Search for the cell housing the specified text and yield its [x, y] center coordinate. 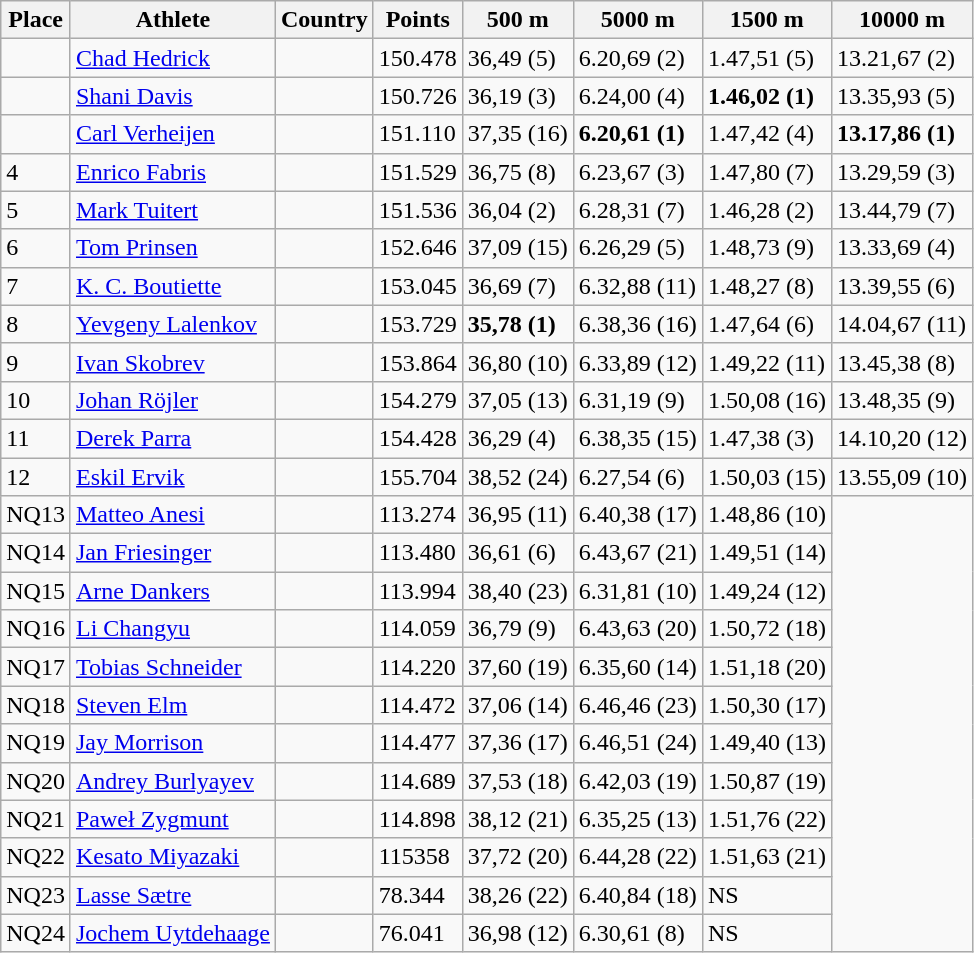
Chad Hedrick [172, 58]
114.220 [418, 667]
1.51,18 (20) [766, 667]
78.344 [418, 895]
6.31,81 (10) [638, 591]
10 [36, 400]
6.27,54 (6) [638, 477]
Andrey Burlyayev [172, 781]
6.24,00 (4) [638, 96]
Points [418, 20]
13.39,55 (6) [902, 286]
153.729 [418, 324]
37,72 (20) [518, 857]
K. C. Boutiette [172, 286]
Johan Röjler [172, 400]
37,06 (14) [518, 705]
13.17,86 (1) [902, 134]
NQ21 [36, 819]
1500 m [766, 20]
151.110 [418, 134]
6.44,28 (22) [638, 857]
Kesato Miyazaki [172, 857]
37,05 (13) [518, 400]
113.480 [418, 553]
37,36 (17) [518, 743]
4 [36, 172]
37,09 (15) [518, 248]
NQ19 [36, 743]
115358 [418, 857]
Country [324, 20]
6.40,38 (17) [638, 515]
38,52 (24) [518, 477]
153.864 [418, 362]
Enrico Fabris [172, 172]
Jochem Uytdehaage [172, 933]
150.478 [418, 58]
6.32,88 (11) [638, 286]
1.47,51 (5) [766, 58]
38,26 (22) [518, 895]
NQ20 [36, 781]
36,04 (2) [518, 210]
Paweł Zygmunt [172, 819]
6.38,36 (16) [638, 324]
7 [36, 286]
500 m [518, 20]
6.33,89 (12) [638, 362]
Matteo Anesi [172, 515]
13.29,59 (3) [902, 172]
155.704 [418, 477]
NQ24 [36, 933]
35,78 (1) [518, 324]
36,19 (3) [518, 96]
36,80 (10) [518, 362]
Arne Dankers [172, 591]
NQ13 [36, 515]
14.10,20 (12) [902, 438]
38,12 (21) [518, 819]
6.23,67 (3) [638, 172]
114.472 [418, 705]
1.46,28 (2) [766, 210]
8 [36, 324]
6.46,51 (24) [638, 743]
Jan Friesinger [172, 553]
1.50,03 (15) [766, 477]
1.48,73 (9) [766, 248]
1.48,86 (10) [766, 515]
NQ14 [36, 553]
1.49,40 (13) [766, 743]
6 [36, 248]
1.51,63 (21) [766, 857]
151.529 [418, 172]
Jay Morrison [172, 743]
1.48,27 (8) [766, 286]
Athlete [172, 20]
13.45,38 (8) [902, 362]
36,69 (7) [518, 286]
Place [36, 20]
Eskil Ervik [172, 477]
NQ15 [36, 591]
1.46,02 (1) [766, 96]
6.28,31 (7) [638, 210]
36,75 (8) [518, 172]
154.279 [418, 400]
NQ23 [36, 895]
6.35,25 (13) [638, 819]
12 [36, 477]
Shani Davis [172, 96]
1.50,08 (16) [766, 400]
13.21,67 (2) [902, 58]
6.40,84 (18) [638, 895]
37,53 (18) [518, 781]
36,61 (6) [518, 553]
6.43,67 (21) [638, 553]
1.47,42 (4) [766, 134]
36,98 (12) [518, 933]
6.20,69 (2) [638, 58]
6.43,63 (20) [638, 629]
114.689 [418, 781]
13.55,09 (10) [902, 477]
36,79 (9) [518, 629]
151.536 [418, 210]
14.04,67 (11) [902, 324]
152.646 [418, 248]
Tom Prinsen [172, 248]
13.33,69 (4) [902, 248]
36,95 (11) [518, 515]
154.428 [418, 438]
Mark Tuitert [172, 210]
1.49,24 (12) [766, 591]
Lasse Sætre [172, 895]
114.059 [418, 629]
153.045 [418, 286]
1.47,64 (6) [766, 324]
5000 m [638, 20]
6.26,29 (5) [638, 248]
NQ18 [36, 705]
114.898 [418, 819]
1.50,30 (17) [766, 705]
11 [36, 438]
6.38,35 (15) [638, 438]
6.31,19 (9) [638, 400]
6.30,61 (8) [638, 933]
1.51,76 (22) [766, 819]
1.47,38 (3) [766, 438]
1.47,80 (7) [766, 172]
13.44,79 (7) [902, 210]
Li Changyu [172, 629]
1.49,51 (14) [766, 553]
113.994 [418, 591]
13.35,93 (5) [902, 96]
6.20,61 (1) [638, 134]
1.49,22 (11) [766, 362]
NQ16 [36, 629]
6.46,46 (23) [638, 705]
36,29 (4) [518, 438]
1.50,72 (18) [766, 629]
Steven Elm [172, 705]
37,35 (16) [518, 134]
Carl Verheijen [172, 134]
6.35,60 (14) [638, 667]
5 [36, 210]
Derek Parra [172, 438]
Ivan Skobrev [172, 362]
114.477 [418, 743]
38,40 (23) [518, 591]
9 [36, 362]
13.48,35 (9) [902, 400]
NQ17 [36, 667]
6.42,03 (19) [638, 781]
36,49 (5) [518, 58]
150.726 [418, 96]
Yevgeny Lalenkov [172, 324]
37,60 (19) [518, 667]
Tobias Schneider [172, 667]
NQ22 [36, 857]
76.041 [418, 933]
10000 m [902, 20]
113.274 [418, 515]
1.50,87 (19) [766, 781]
